For the text-containing cell, return its midpoint in (x, y) coordinate format. 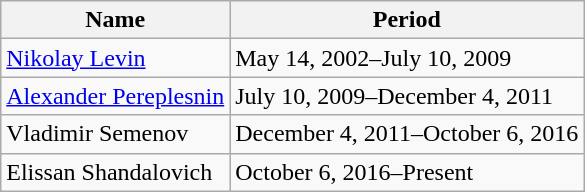
Nikolay Levin (116, 58)
Alexander Pereplesnin (116, 96)
May 14, 2002–July 10, 2009 (407, 58)
October 6, 2016–Present (407, 172)
December 4, 2011–October 6, 2016 (407, 134)
Elissan Shandalovich (116, 172)
Vladimir Semenov (116, 134)
Period (407, 20)
Name (116, 20)
July 10, 2009–December 4, 2011 (407, 96)
